From the cell containing the given text, extract its center point as (X, Y) coordinate. 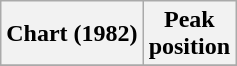
Peakposition (189, 34)
Chart (1982) (72, 34)
